Pinpoint the cell where the given text exists, returning its [x, y] midpoint coordinate. 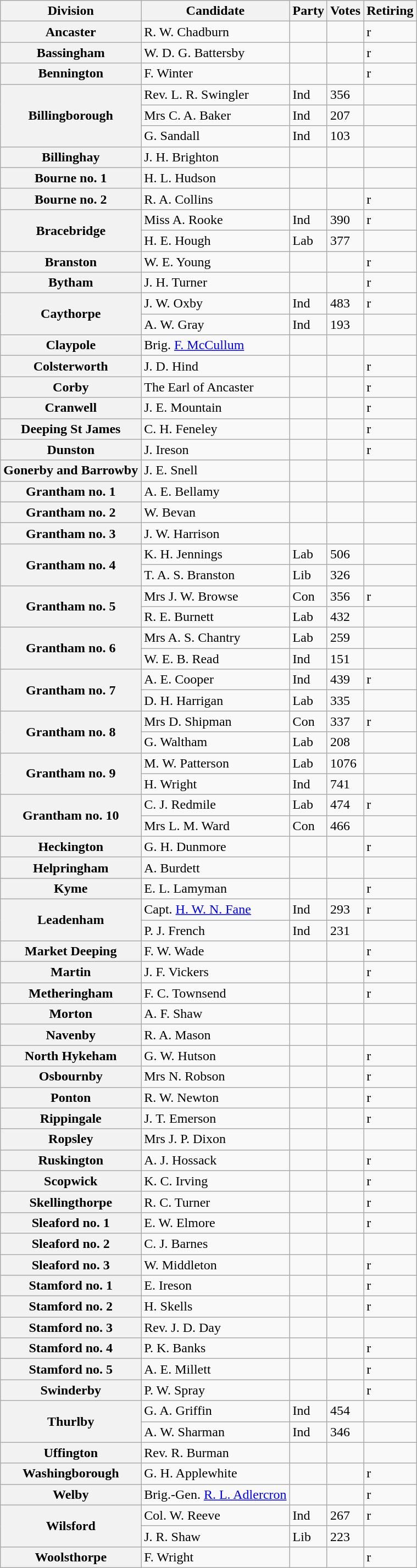
M. W. Patterson [215, 763]
Swinderby [71, 1390]
Mrs A. S. Chantry [215, 638]
Corby [71, 387]
Grantham no. 4 [71, 564]
Claypole [71, 345]
Bourne no. 1 [71, 178]
J. E. Mountain [215, 408]
Division [71, 11]
Grantham no. 8 [71, 732]
454 [345, 1411]
Sleaford no. 2 [71, 1244]
Woolsthorpe [71, 1557]
Ponton [71, 1097]
Branston [71, 262]
Retiring [390, 11]
377 [345, 240]
H. L. Hudson [215, 178]
Grantham no. 1 [71, 491]
193 [345, 324]
Dunston [71, 450]
F. Wright [215, 1557]
Bracebridge [71, 230]
A. W. Gray [215, 324]
Grantham no. 9 [71, 774]
103 [345, 136]
F. Winter [215, 74]
G. A. Griffin [215, 1411]
Helpringham [71, 867]
259 [345, 638]
E. Ireson [215, 1286]
R. A. Collins [215, 199]
Mrs C. A. Baker [215, 115]
Stamford no. 1 [71, 1286]
P. J. French [215, 931]
Market Deeping [71, 951]
Candidate [215, 11]
D. H. Harrigan [215, 701]
G. H. Dunmore [215, 847]
J. E. Snell [215, 471]
J. Ireson [215, 450]
Stamford no. 4 [71, 1348]
432 [345, 617]
506 [345, 554]
Sleaford no. 1 [71, 1223]
Uffington [71, 1453]
Leadenham [71, 920]
C. J. Barnes [215, 1244]
A. W. Sharman [215, 1432]
J. F. Vickers [215, 972]
Washingborough [71, 1474]
North Hykeham [71, 1056]
Cranwell [71, 408]
Rev. J. D. Day [215, 1328]
Grantham no. 2 [71, 512]
466 [345, 826]
483 [345, 304]
Brig.-Gen. R. L. Adlercron [215, 1494]
Caythorpe [71, 314]
Grantham no. 7 [71, 690]
Scopwick [71, 1181]
The Earl of Ancaster [215, 387]
207 [345, 115]
Mrs L. M. Ward [215, 826]
Grantham no. 5 [71, 606]
G. Waltham [215, 742]
Welby [71, 1494]
Metheringham [71, 993]
G. W. Hutson [215, 1056]
346 [345, 1432]
Navenby [71, 1035]
Rev. L. R. Swingler [215, 94]
J. T. Emerson [215, 1118]
J. D. Hind [215, 366]
Bennington [71, 74]
Gonerby and Barrowby [71, 471]
T. A. S. Branston [215, 575]
Miss A. Rooke [215, 220]
208 [345, 742]
R. W. Newton [215, 1097]
A. E. Millett [215, 1369]
R. W. Chadburn [215, 32]
Mrs J. W. Browse [215, 596]
151 [345, 659]
231 [345, 931]
W. Bevan [215, 512]
Capt. H. W. N. Fane [215, 909]
Wilsford [71, 1526]
474 [345, 805]
267 [345, 1515]
Grantham no. 3 [71, 533]
R. E. Burnett [215, 617]
J. H. Turner [215, 283]
Osbournby [71, 1077]
Martin [71, 972]
Ruskington [71, 1160]
Heckington [71, 847]
Deeping St James [71, 429]
Skellingthorpe [71, 1202]
W. D. G. Battersby [215, 53]
W. E. Young [215, 262]
W. Middleton [215, 1264]
Kyme [71, 888]
R. C. Turner [215, 1202]
J. H. Brighton [215, 157]
G. H. Applewhite [215, 1474]
Sleaford no. 3 [71, 1264]
390 [345, 220]
A. E. Cooper [215, 680]
Billingborough [71, 115]
J. W. Harrison [215, 533]
J. W. Oxby [215, 304]
335 [345, 701]
1076 [345, 763]
F. C. Townsend [215, 993]
R. A. Mason [215, 1035]
J. R. Shaw [215, 1536]
Party [308, 11]
Thurlby [71, 1421]
Rippingale [71, 1118]
A. E. Bellamy [215, 491]
223 [345, 1536]
A. Burdett [215, 867]
A. J. Hossack [215, 1160]
439 [345, 680]
P. K. Banks [215, 1348]
C. H. Feneley [215, 429]
Mrs J. P. Dixon [215, 1139]
Billinghay [71, 157]
H. Wright [215, 784]
Grantham no. 10 [71, 815]
Morton [71, 1014]
337 [345, 721]
Mrs N. Robson [215, 1077]
H. Skells [215, 1307]
Mrs D. Shipman [215, 721]
Brig. F. McCullum [215, 345]
293 [345, 909]
K. H. Jennings [215, 554]
A. F. Shaw [215, 1014]
F. W. Wade [215, 951]
Bourne no. 2 [71, 199]
P. W. Spray [215, 1390]
Votes [345, 11]
K. C. Irving [215, 1181]
Ropsley [71, 1139]
Stamford no. 5 [71, 1369]
Colsterworth [71, 366]
Stamford no. 2 [71, 1307]
Ancaster [71, 32]
G. Sandall [215, 136]
Rev. R. Burman [215, 1453]
W. E. B. Read [215, 659]
326 [345, 575]
Col. W. Reeve [215, 1515]
Bytham [71, 283]
E. W. Elmore [215, 1223]
741 [345, 784]
H. E. Hough [215, 240]
Stamford no. 3 [71, 1328]
Bassingham [71, 53]
C. J. Redmile [215, 805]
Grantham no. 6 [71, 648]
E. L. Lamyman [215, 888]
